Scan for the cell matching the given text and deliver its [X, Y] coordinate at center. 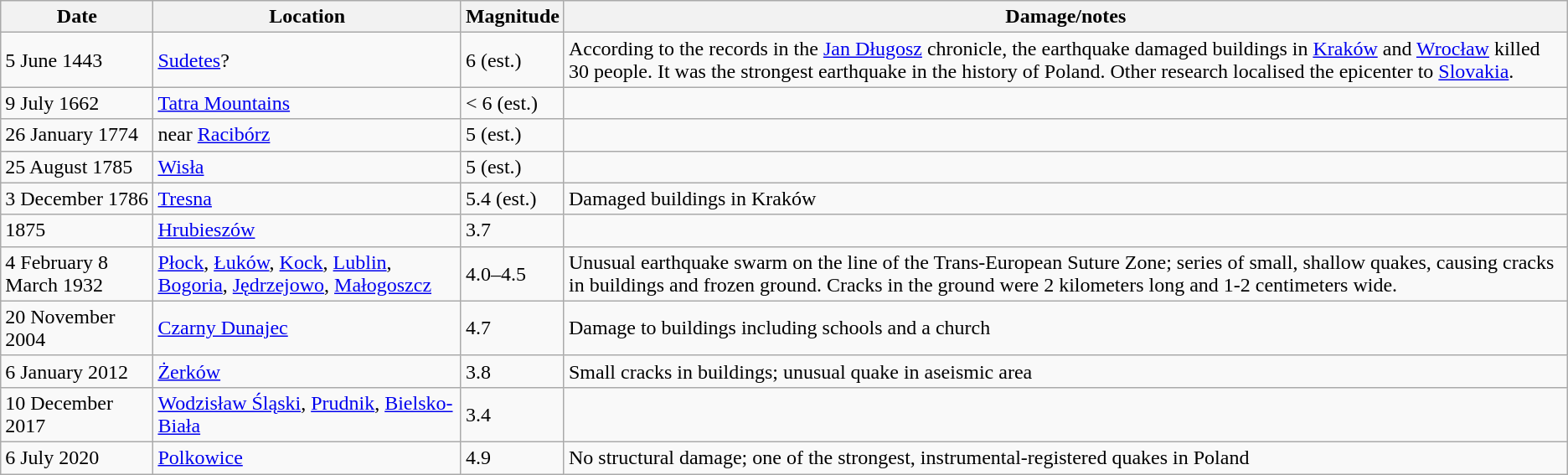
3.8 [513, 371]
10 December 2017 [77, 414]
Wodzisław Śląski, Prudnik, Bielsko-Biała [307, 414]
Płock, Łuków, Kock, Lublin, Bogoria, Jędrzejowo, Małogoszcz [307, 273]
Tresna [307, 199]
Tatra Mountains [307, 103]
20 November 2004 [77, 328]
< 6 (est.) [513, 103]
3 December 1786 [77, 199]
6 January 2012 [77, 371]
26 January 1774 [77, 135]
6 (est.) [513, 60]
3.7 [513, 230]
Magnitude [513, 17]
Polkowice [307, 457]
6 July 2020 [77, 457]
Sudetes? [307, 60]
Czarny Dunajec [307, 328]
near Racibórz [307, 135]
4.0–4.5 [513, 273]
No structural damage; one of the strongest, instrumental-registered quakes in Poland [1065, 457]
Damage/notes [1065, 17]
Żerków [307, 371]
5.4 (est.) [513, 199]
Wisła [307, 167]
5 June 1443 [77, 60]
Hrubieszów [307, 230]
Small cracks in buildings; unusual quake in aseismic area [1065, 371]
4.9 [513, 457]
4.7 [513, 328]
1875 [77, 230]
25 August 1785 [77, 167]
Location [307, 17]
Damaged buildings in Kraków [1065, 199]
4 February 8 March 1932 [77, 273]
9 July 1662 [77, 103]
Date [77, 17]
3.4 [513, 414]
Damage to buildings including schools and a church [1065, 328]
